Search for the cell housing the specified text and yield its [x, y] center coordinate. 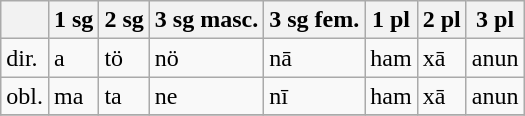
a [73, 58]
nā [314, 58]
1 sg [73, 20]
dir. [25, 58]
ta [124, 96]
nī [314, 96]
3 sg masc. [206, 20]
2 pl [442, 20]
obl. [25, 96]
1 pl [391, 20]
3 pl [495, 20]
ne [206, 96]
ma [73, 96]
nö [206, 58]
2 sg [124, 20]
3 sg fem. [314, 20]
tö [124, 58]
